Return (X, Y) of the center of cell containing provided text 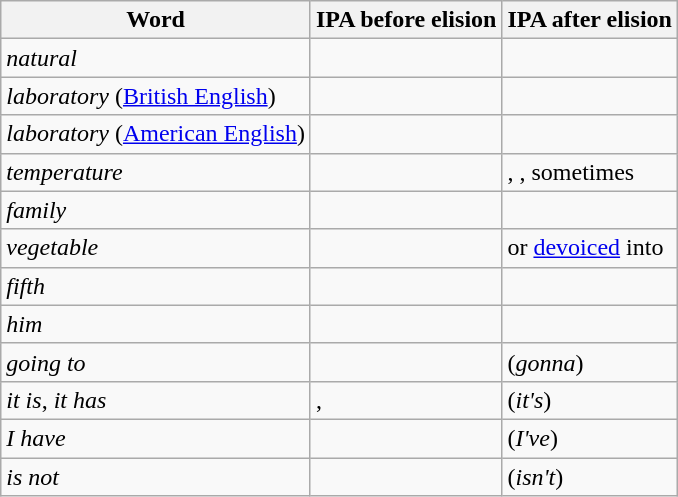
(gonna) (590, 362)
natural (156, 58)
fifth (156, 286)
is not (156, 477)
temperature (156, 172)
laboratory (American English) (156, 134)
Word (156, 20)
, (406, 400)
IPA before elision (406, 20)
or devoiced into (590, 248)
(isn't) (590, 477)
it is, it has (156, 400)
laboratory (British English) (156, 96)
going to (156, 362)
, , sometimes (590, 172)
him (156, 324)
I have (156, 438)
family (156, 210)
(I've) (590, 438)
vegetable (156, 248)
(it's) (590, 400)
IPA after elision (590, 20)
